Provide the (X, Y) coordinate of the cell's center where the given text is located.  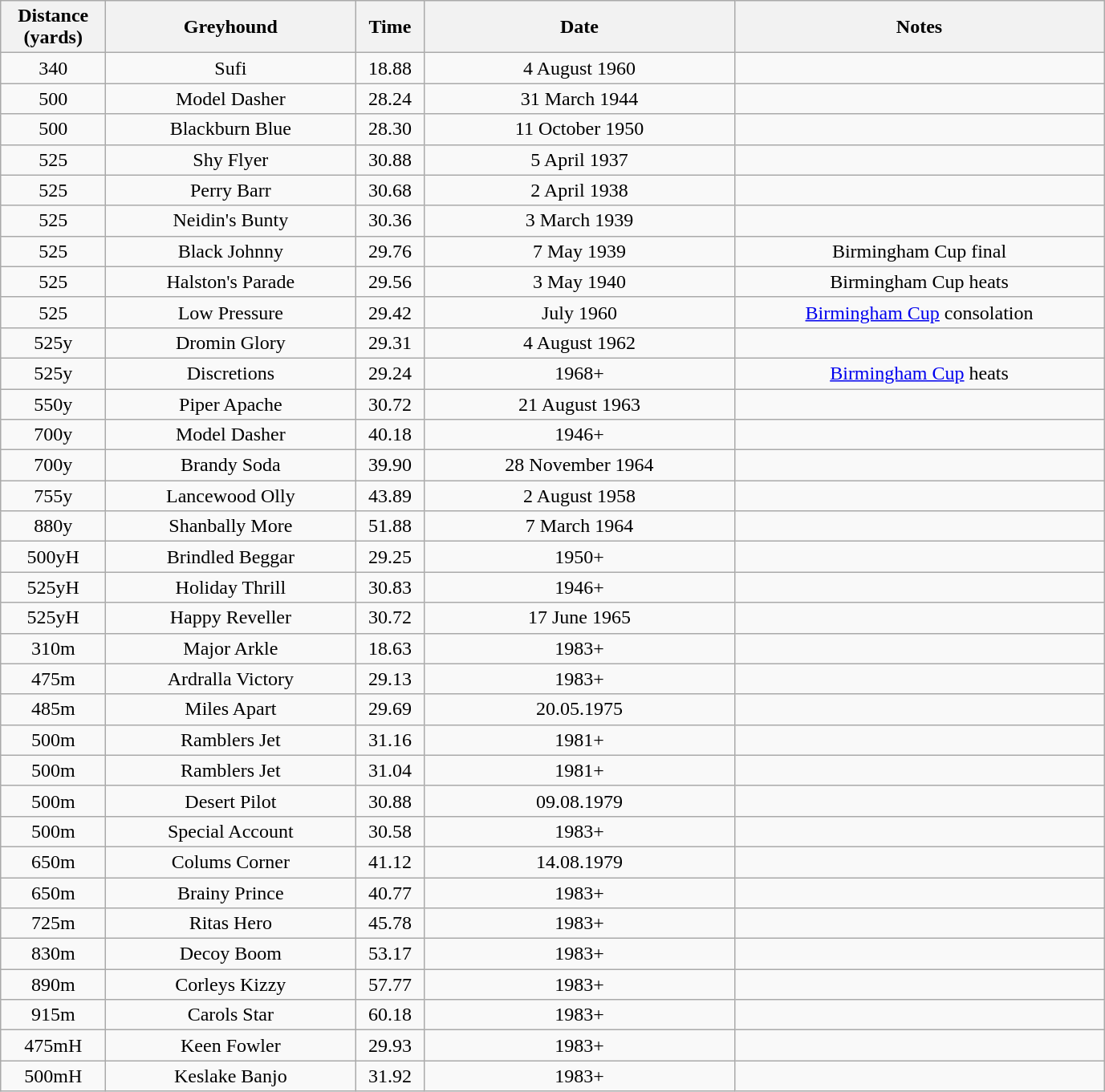
2 April 1938 (579, 190)
Piper Apache (231, 404)
30.36 (390, 221)
485m (53, 709)
Low Pressure (231, 312)
29.93 (390, 1045)
Distance(yards) (53, 27)
31.92 (390, 1076)
29.69 (390, 709)
Greyhound (231, 27)
51.88 (390, 526)
Brandy Soda (231, 465)
Miles Apart (231, 709)
Shanbally More (231, 526)
475mH (53, 1045)
725m (53, 924)
40.77 (390, 893)
310m (53, 648)
1968+ (579, 373)
Ardralla Victory (231, 679)
Birmingham Cup final (920, 251)
31 March 1944 (579, 99)
2 August 1958 (579, 496)
915m (53, 1015)
Birmingham Cup consolation (920, 312)
Corleys Kizzy (231, 984)
475m (53, 679)
60.18 (390, 1015)
Keslake Banjo (231, 1076)
11 October 1950 (579, 129)
31.16 (390, 740)
29.31 (390, 343)
7 May 1939 (579, 251)
39.90 (390, 465)
29.42 (390, 312)
18.63 (390, 648)
Shy Flyer (231, 160)
53.17 (390, 954)
5 April 1937 (579, 160)
Neidin's Bunty (231, 221)
14.08.1979 (579, 862)
31.04 (390, 770)
30.68 (390, 190)
Perry Barr (231, 190)
Notes (920, 27)
3 March 1939 (579, 221)
500yH (53, 557)
29.56 (390, 282)
30.58 (390, 831)
340 (53, 68)
4 August 1960 (579, 68)
30.83 (390, 587)
Major Arkle (231, 648)
29.13 (390, 679)
Lancewood Olly (231, 496)
Dromin Glory (231, 343)
Decoy Boom (231, 954)
500mH (53, 1076)
Special Account (231, 831)
21 August 1963 (579, 404)
28.30 (390, 129)
Halston's Parade (231, 282)
830m (53, 954)
Desert Pilot (231, 801)
18.88 (390, 68)
40.18 (390, 435)
43.89 (390, 496)
Brainy Prince (231, 893)
550y (53, 404)
17 June 1965 (579, 618)
57.77 (390, 984)
Brindled Beggar (231, 557)
3 May 1940 (579, 282)
Date (579, 27)
7 March 1964 (579, 526)
890m (53, 984)
41.12 (390, 862)
45.78 (390, 924)
09.08.1979 (579, 801)
29.76 (390, 251)
1950+ (579, 557)
Happy Reveller (231, 618)
28 November 1964 (579, 465)
755y (53, 496)
Holiday Thrill (231, 587)
Ritas Hero (231, 924)
Colums Corner (231, 862)
29.24 (390, 373)
Black Johnny (231, 251)
880y (53, 526)
Blackburn Blue (231, 129)
4 August 1962 (579, 343)
Discretions (231, 373)
Keen Fowler (231, 1045)
Carols Star (231, 1015)
Time (390, 27)
Sufi (231, 68)
29.25 (390, 557)
July 1960 (579, 312)
28.24 (390, 99)
20.05.1975 (579, 709)
